For the text-containing cell, return its midpoint in (x, y) coordinate format. 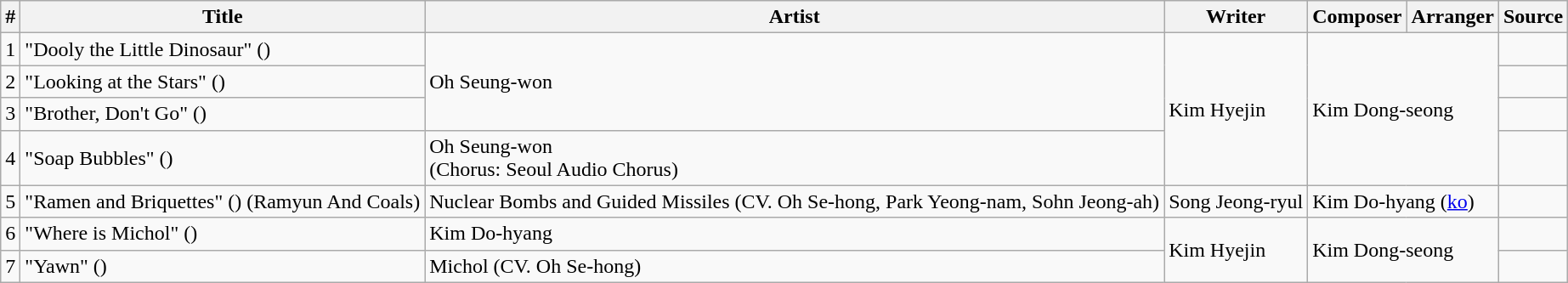
6 (10, 234)
1 (10, 49)
Michol (CV. Oh Se-hong) (795, 266)
Writer (1236, 17)
"Soap Bubbles" () (223, 158)
Title (223, 17)
"Brother, Don't Go" () (223, 114)
Kim Do-hyang (795, 234)
7 (10, 266)
2 (10, 82)
Composer (1357, 17)
"Ramen and Briquettes" () (Ramyun And Coals) (223, 201)
Oh Seung-won(Chorus: Seoul Audio Chorus) (795, 158)
"Yawn" () (223, 266)
3 (10, 114)
Source (1533, 17)
Arranger (1452, 17)
# (10, 17)
Kim Do-hyang (ko) (1404, 201)
"Where is Michol" () (223, 234)
"Looking at the Stars" () (223, 82)
"Dooly the Little Dinosaur" () (223, 49)
Artist (795, 17)
5 (10, 201)
Nuclear Bombs and Guided Missiles (CV. Oh Se-hong, Park Yeong-nam, Sohn Jeong-ah) (795, 201)
Oh Seung-won (795, 82)
4 (10, 158)
Song Jeong-ryul (1236, 201)
